Find where the given text appears and provide that cell's center as [x, y] coordinate. 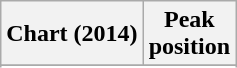
Peakposition [189, 34]
Chart (2014) [72, 34]
